Pinpoint the cell where the given text exists, returning its [X, Y] midpoint coordinate. 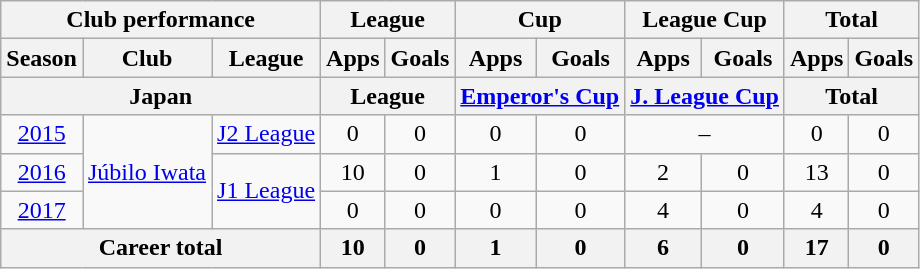
J2 League [266, 134]
League Cup [705, 20]
Júbilo Iwata [146, 172]
6 [664, 248]
J. League Cup [705, 96]
2 [664, 172]
Club performance [161, 20]
J1 League [266, 191]
– [705, 134]
2017 [42, 210]
2015 [42, 134]
Club [146, 58]
17 [816, 248]
Career total [161, 248]
Cup [540, 20]
Japan [161, 96]
2016 [42, 172]
Season [42, 58]
Emperor's Cup [540, 96]
13 [816, 172]
